Identify which cell holds the provided text, then report its [x, y] central coordinate. 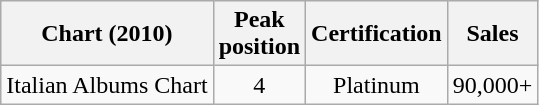
Platinum [377, 85]
Chart (2010) [107, 34]
Sales [492, 34]
4 [259, 85]
Italian Albums Chart [107, 85]
Peakposition [259, 34]
Certification [377, 34]
90,000+ [492, 85]
